Capture the cell that displays the provided text and extract its (x, y) central coordinate. 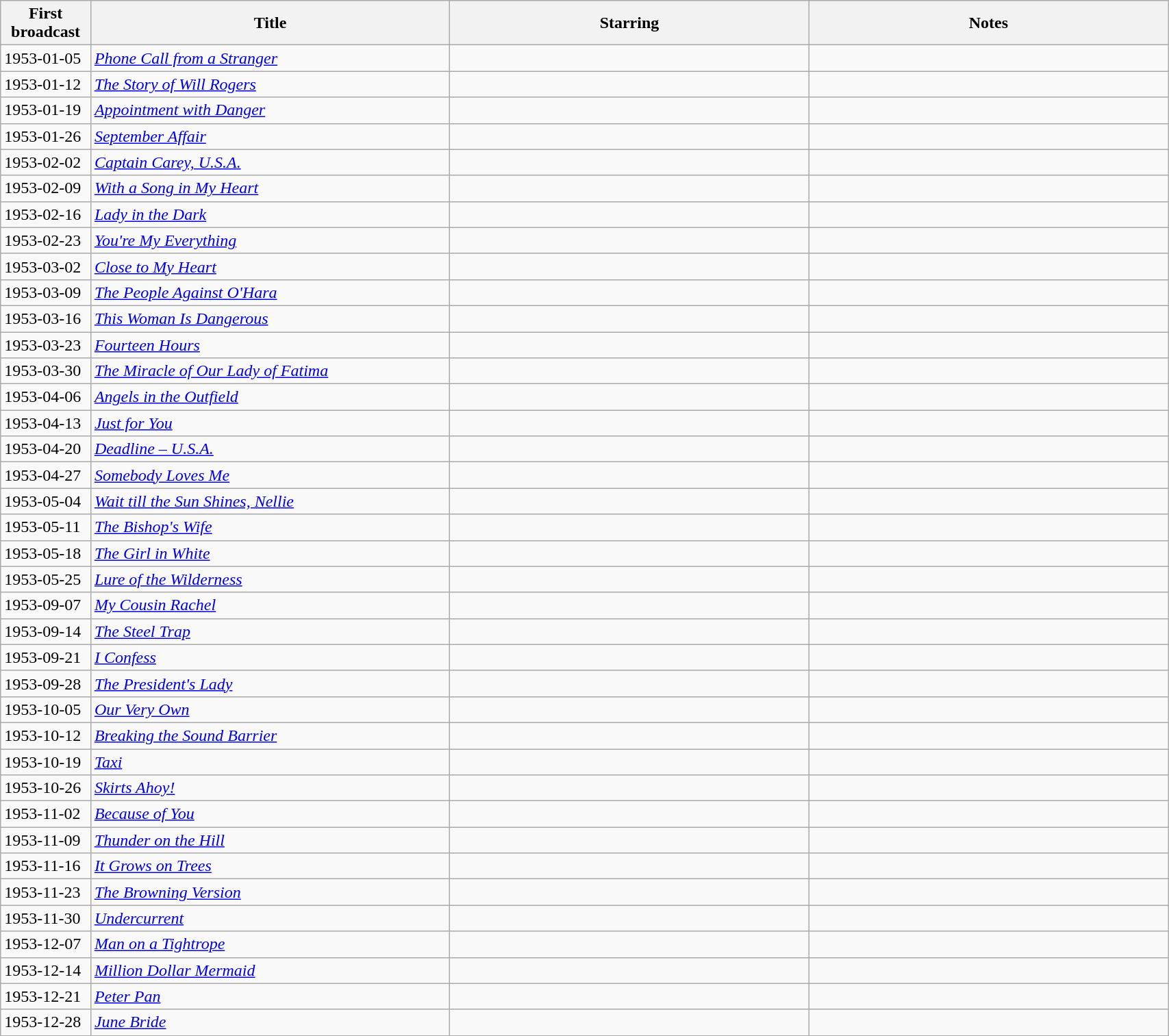
1953-12-28 (46, 1022)
I Confess (270, 657)
1953-02-16 (46, 214)
Deadline – U.S.A. (270, 449)
1953-05-11 (46, 527)
The Story of Will Rogers (270, 84)
The President's Lady (270, 683)
Thunder on the Hill (270, 840)
1953-09-28 (46, 683)
1953-11-30 (46, 918)
September Affair (270, 136)
1953-11-16 (46, 866)
The Miracle of Our Lady of Fatima (270, 371)
1953-01-12 (46, 84)
Skirts Ahoy! (270, 788)
Title (270, 23)
1953-05-18 (46, 553)
You're My Everything (270, 240)
Captain Carey, U.S.A. (270, 162)
1953-10-26 (46, 788)
Undercurrent (270, 918)
1953-03-09 (46, 292)
Lady in the Dark (270, 214)
1953-02-09 (46, 188)
1953-04-27 (46, 475)
Close to My Heart (270, 266)
The Browning Version (270, 892)
1953-10-05 (46, 709)
This Woman Is Dangerous (270, 318)
1953-09-07 (46, 605)
With a Song in My Heart (270, 188)
1953-03-16 (46, 318)
1953-12-21 (46, 996)
June Bride (270, 1022)
1953-01-26 (46, 136)
1953-04-06 (46, 397)
The Bishop's Wife (270, 527)
Because of You (270, 814)
The Girl in White (270, 553)
Notes (988, 23)
Breaking the Sound Barrier (270, 735)
1953-04-13 (46, 423)
Appointment with Danger (270, 110)
1953-02-23 (46, 240)
1953-01-05 (46, 58)
Phone Call from a Stranger (270, 58)
Lure of the Wilderness (270, 579)
1953-11-23 (46, 892)
1953-05-04 (46, 501)
1953-11-02 (46, 814)
Just for You (270, 423)
Fourteen Hours (270, 344)
1953-04-20 (46, 449)
The People Against O'Hara (270, 292)
1953-10-12 (46, 735)
1953-03-30 (46, 371)
My Cousin Rachel (270, 605)
Angels in the Outfield (270, 397)
1953-01-19 (46, 110)
1953-11-09 (46, 840)
Starring (629, 23)
Million Dollar Mermaid (270, 970)
1953-03-02 (46, 266)
The Steel Trap (270, 631)
1953-12-14 (46, 970)
1953-02-02 (46, 162)
Man on a Tightrope (270, 944)
1953-10-19 (46, 762)
1953-12-07 (46, 944)
Taxi (270, 762)
It Grows on Trees (270, 866)
1953-05-25 (46, 579)
Somebody Loves Me (270, 475)
1953-09-14 (46, 631)
Our Very Own (270, 709)
Wait till the Sun Shines, Nellie (270, 501)
1953-09-21 (46, 657)
First broadcast (46, 23)
Peter Pan (270, 996)
1953-03-23 (46, 344)
